Extract the [X, Y] coordinate from the center of the cell holding the provided text.  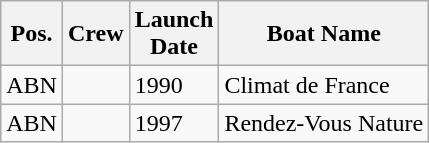
Crew [96, 34]
Rendez-Vous Nature [324, 123]
1990 [174, 85]
1997 [174, 123]
Climat de France [324, 85]
Pos. [32, 34]
Boat Name [324, 34]
LaunchDate [174, 34]
